For the text-containing cell, return its midpoint in (x, y) coordinate format. 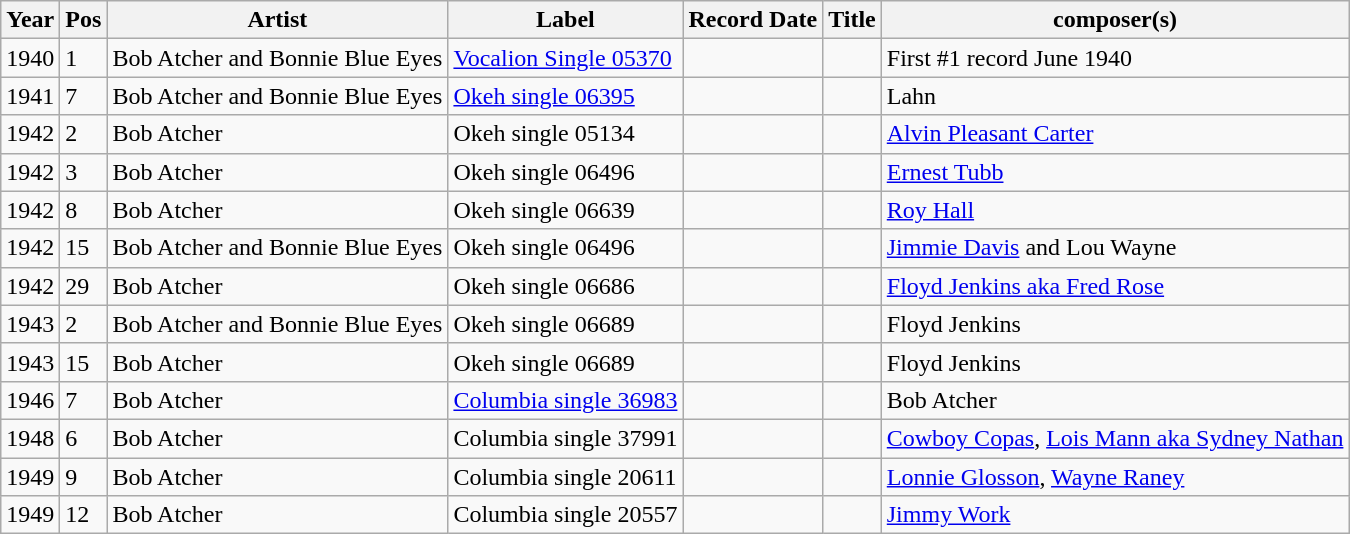
Year (30, 20)
3 (84, 172)
Pos (84, 20)
First #1 record June 1940 (1115, 58)
composer(s) (1115, 20)
Title (852, 20)
Okeh single 06639 (566, 210)
Record Date (753, 20)
Jimmy Work (1115, 515)
Jimmie Davis and Lou Wayne (1115, 248)
Ernest Tubb (1115, 172)
Columbia single 37991 (566, 438)
Lahn (1115, 96)
8 (84, 210)
1946 (30, 400)
Lonnie Glosson, Wayne Raney (1115, 477)
Columbia single 20611 (566, 477)
Artist (278, 20)
Okeh single 06395 (566, 96)
Columbia single 20557 (566, 515)
Vocalion Single 05370 (566, 58)
9 (84, 477)
12 (84, 515)
Alvin Pleasant Carter (1115, 134)
1948 (30, 438)
Cowboy Copas, Lois Mann aka Sydney Nathan (1115, 438)
Floyd Jenkins aka Fred Rose (1115, 286)
1941 (30, 96)
Columbia single 36983 (566, 400)
29 (84, 286)
Label (566, 20)
6 (84, 438)
Okeh single 06686 (566, 286)
1940 (30, 58)
1 (84, 58)
Okeh single 05134 (566, 134)
Roy Hall (1115, 210)
